Determine the [X, Y] coordinate at the center of the cell enclosing the given text.  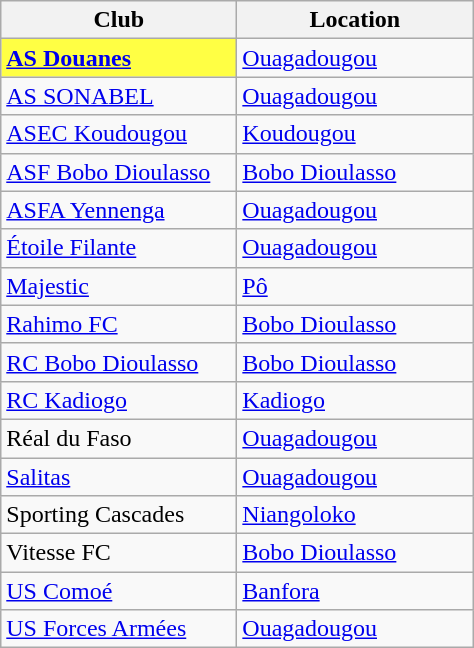
Koudougou [355, 134]
Réal du Faso [119, 438]
Kadiogo [355, 400]
Niangoloko [355, 515]
Pô [355, 286]
US Comoé [119, 591]
Club [119, 20]
RC Kadiogo [119, 400]
Salitas [119, 477]
ASEC Koudougou [119, 134]
Location [355, 20]
AS SONABEL [119, 96]
RC Bobo Dioulasso [119, 362]
Rahimo FC [119, 324]
Vitesse FC [119, 553]
ASFA Yennenga [119, 210]
AS Douanes [119, 58]
Sporting Cascades [119, 515]
ASF Bobo Dioulasso [119, 172]
Étoile Filante [119, 248]
US Forces Armées [119, 629]
Banfora [355, 591]
Majestic [119, 286]
